Extract the (X, Y) coordinate from the center of the cell holding the provided text.  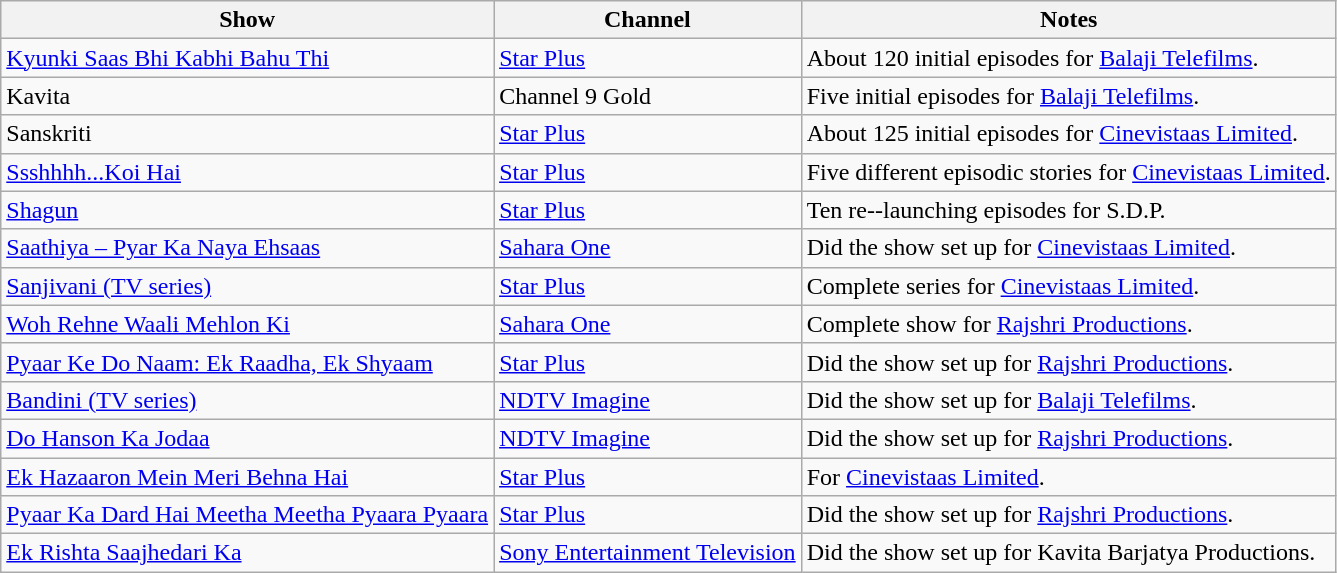
Five different episodic stories for Cinevistaas Limited. (1068, 172)
Saathiya – Pyar Ka Naya Ehsaas (248, 248)
Complete series for Cinevistaas Limited. (1068, 286)
Did the show set up for Balaji Telefilms. (1068, 400)
Do Hanson Ka Jodaa (248, 438)
Channel 9 Gold (648, 96)
Did the show set up for Kavita Barjatya Productions. (1068, 553)
Notes (1068, 20)
Woh Rehne Waali Mehlon Ki (248, 324)
Sony Entertainment Television (648, 553)
Pyaar Ke Do Naam: Ek Raadha, Ek Shyaam (248, 362)
Kavita (248, 96)
Show (248, 20)
Shagun (248, 210)
Bandini (TV series) (248, 400)
For Cinevistaas Limited. (1068, 477)
Pyaar Ka Dard Hai Meetha Meetha Pyaara Pyaara (248, 515)
About 125 initial episodes for Cinevistaas Limited. (1068, 134)
Sanskriti (248, 134)
Channel (648, 20)
Kyunki Saas Bhi Kabhi Bahu Thi (248, 58)
Ek Hazaaron Mein Meri Behna Hai (248, 477)
Ssshhhh...Koi Hai (248, 172)
Five initial episodes for Balaji Telefilms. (1068, 96)
Sanjivani (TV series) (248, 286)
Ten re-‐launching episodes for S.D.P. (1068, 210)
Ek Rishta Saajhedari Ka (248, 553)
About 120 initial episodes for Balaji Telefilms. (1068, 58)
Did the show set up for Cinevistaas Limited. (1068, 248)
Complete show for Rajshri Productions. (1068, 324)
